Determine the [X, Y] coordinate at the center of the cell enclosing the given text.  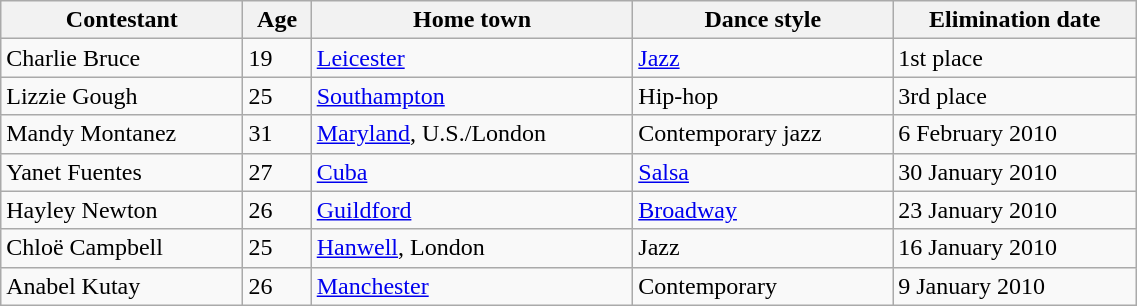
Anabel Kutay [122, 286]
Cuba [472, 172]
Salsa [763, 172]
1st place [1015, 58]
31 [277, 134]
9 January 2010 [1015, 286]
Contestant [122, 20]
Yanet Fuentes [122, 172]
Leicester [472, 58]
Hanwell, London [472, 248]
Contemporary [763, 286]
Hip-hop [763, 96]
Southampton [472, 96]
27 [277, 172]
Guildford [472, 210]
Age [277, 20]
19 [277, 58]
Manchester [472, 286]
Contemporary jazz [763, 134]
Elimination date [1015, 20]
Lizzie Gough [122, 96]
Hayley Newton [122, 210]
Home town [472, 20]
Dance style [763, 20]
Charlie Bruce [122, 58]
3rd place [1015, 96]
Maryland, U.S./London [472, 134]
16 January 2010 [1015, 248]
Chloë Campbell [122, 248]
Mandy Montanez [122, 134]
30 January 2010 [1015, 172]
6 February 2010 [1015, 134]
23 January 2010 [1015, 210]
Broadway [763, 210]
